Provide the (X, Y) coordinate of the cell's center where the given text is located.  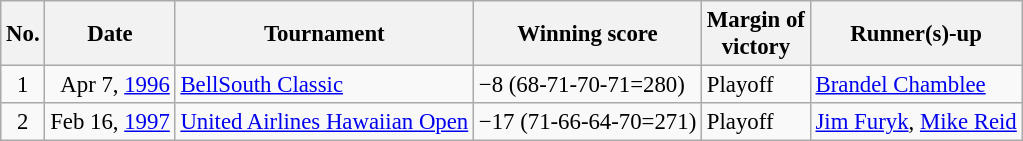
−8 (68-71-70-71=280) (588, 85)
−17 (71-66-64-70=271) (588, 122)
Apr 7, 1996 (110, 85)
Jim Furyk, Mike Reid (916, 122)
BellSouth Classic (324, 85)
Runner(s)-up (916, 34)
Feb 16, 1997 (110, 122)
Margin ofvictory (756, 34)
2 (23, 122)
Brandel Chamblee (916, 85)
No. (23, 34)
Winning score (588, 34)
Date (110, 34)
Tournament (324, 34)
United Airlines Hawaiian Open (324, 122)
1 (23, 85)
